Provide the [X, Y] coordinate of the cell's center where the given text is located.  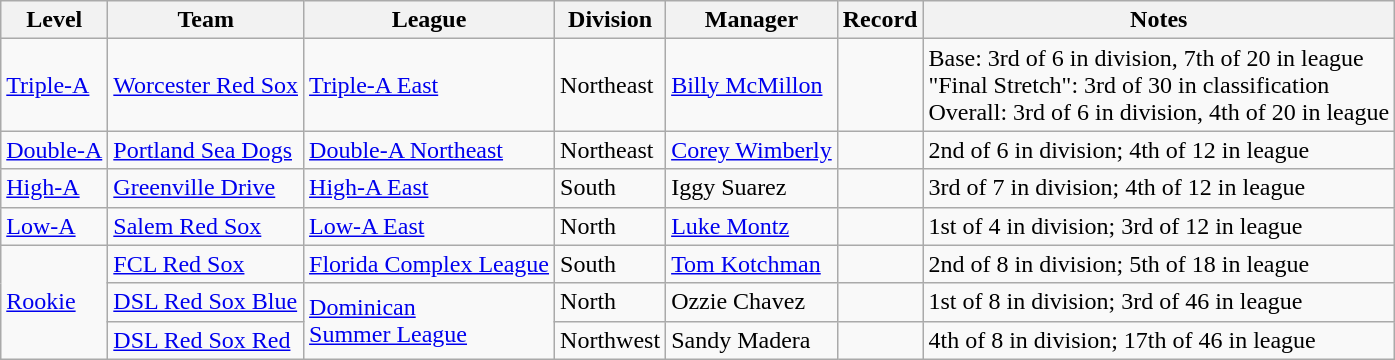
Salem Red Sox [206, 226]
Double-A Northeast [430, 150]
DSL Red Sox Red [206, 340]
Team [206, 20]
Manager [752, 20]
Sandy Madera [752, 340]
1st of 4 in division; 3rd of 12 in league [1159, 226]
Triple-A East [430, 85]
Florida Complex League [430, 264]
Worcester Red Sox [206, 85]
2nd of 6 in division; 4th of 12 in league [1159, 150]
FCL Red Sox [206, 264]
Level [54, 20]
High-A [54, 188]
3rd of 7 in division; 4th of 12 in league [1159, 188]
Low-A [54, 226]
Notes [1159, 20]
1st of 8 in division; 3rd of 46 in league [1159, 302]
Iggy Suarez [752, 188]
Rookie [54, 302]
Greenville Drive [206, 188]
Corey Wimberly [752, 150]
Low-A East [430, 226]
DominicanSummer League [430, 321]
Luke Montz [752, 226]
Record [880, 20]
Portland Sea Dogs [206, 150]
High-A East [430, 188]
League [430, 20]
Division [610, 20]
Ozzie Chavez [752, 302]
Billy McMillon [752, 85]
DSL Red Sox Blue [206, 302]
2nd of 8 in division; 5th of 18 in league [1159, 264]
Northwest [610, 340]
Triple-A [54, 85]
4th of 8 in division; 17th of 46 in league [1159, 340]
Double-A [54, 150]
Tom Kotchman [752, 264]
Base: 3rd of 6 in division, 7th of 20 in league"Final Stretch": 3rd of 30 in classificationOverall: 3rd of 6 in division, 4th of 20 in league [1159, 85]
